Search for the cell housing the specified text and yield its [x, y] center coordinate. 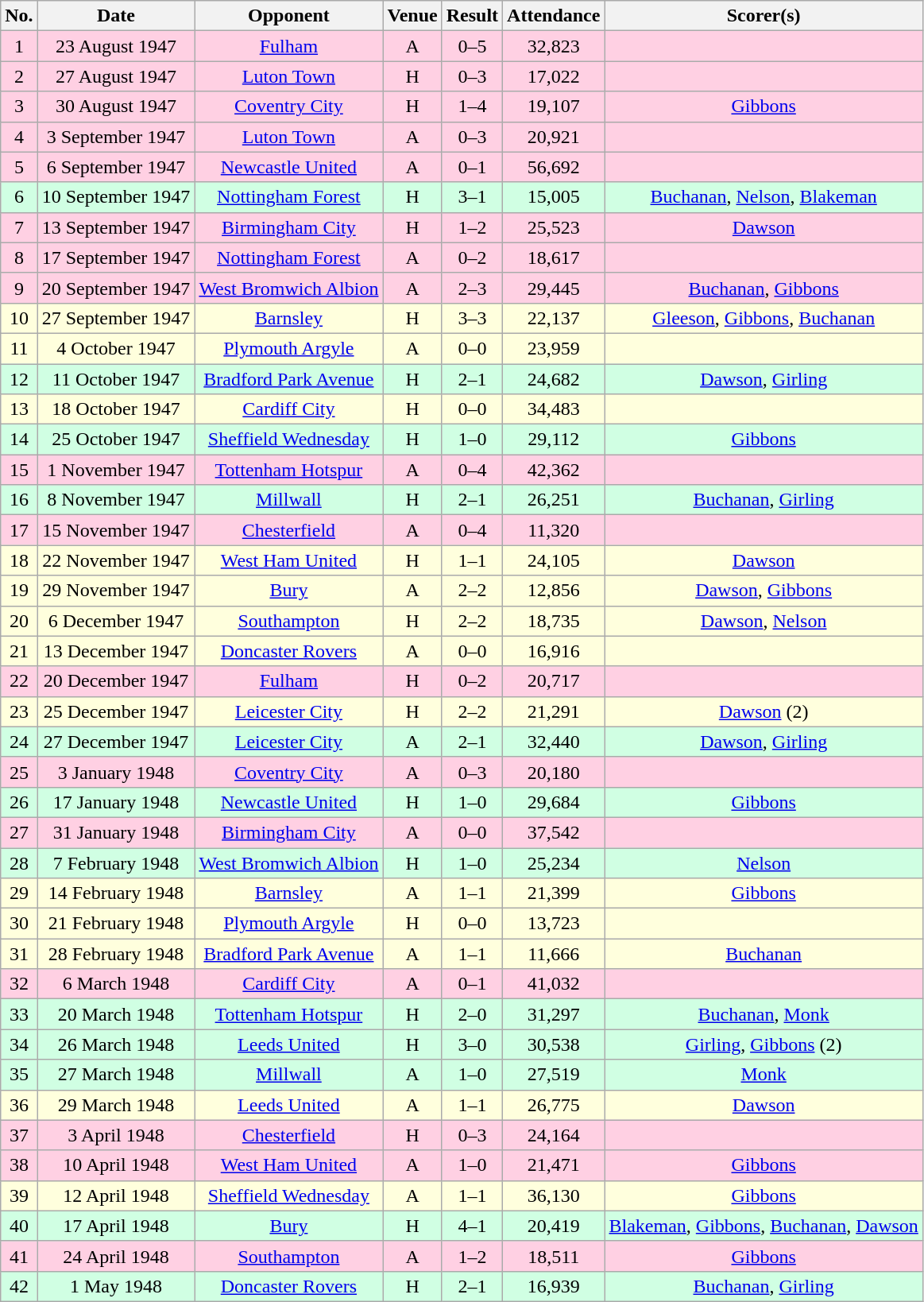
26 [19, 802]
24,682 [554, 379]
Buchanan, Gibbons [764, 288]
22 November 1947 [116, 560]
3 April 1948 [116, 1135]
13,723 [554, 924]
21 [19, 651]
36 [19, 1105]
7 [19, 227]
35 [19, 1075]
29,112 [554, 440]
14 [19, 440]
Date [116, 16]
4 October 1947 [116, 348]
Girling, Gibbons (2) [764, 1044]
8 [19, 258]
24 April 1948 [116, 1256]
16,939 [554, 1286]
18,617 [554, 258]
Buchanan, Nelson, Blakeman [764, 197]
20 March 1948 [116, 1014]
24,105 [554, 560]
4–1 [472, 1226]
18 October 1947 [116, 409]
40 [19, 1226]
20,717 [554, 681]
20,180 [554, 772]
13 September 1947 [116, 227]
42 [19, 1286]
22 [19, 681]
31,297 [554, 1014]
Buchanan [764, 954]
37 [19, 1135]
25 October 1947 [116, 440]
5 [19, 167]
10 [19, 318]
3–3 [472, 318]
27 December 1947 [116, 742]
1 May 1948 [116, 1286]
11,666 [554, 954]
3 [19, 107]
20 [19, 621]
6 September 1947 [116, 167]
29,684 [554, 802]
0–5 [472, 46]
18,735 [554, 621]
19 [19, 591]
34,483 [554, 409]
Opponent [289, 16]
8 November 1947 [116, 500]
Venue [412, 16]
11 [19, 348]
32 [19, 984]
41 [19, 1256]
27 September 1947 [116, 318]
17 September 1947 [116, 258]
1 November 1947 [116, 470]
Scorer(s) [764, 16]
2 [19, 76]
25,234 [554, 862]
33 [19, 1014]
36,130 [554, 1195]
4 [19, 137]
26,775 [554, 1105]
20 December 1947 [116, 681]
38 [19, 1165]
29 [19, 893]
1 [19, 46]
24,164 [554, 1135]
20,921 [554, 137]
2–0 [472, 1014]
23 August 1947 [116, 46]
6 December 1947 [116, 621]
3–1 [472, 197]
3–0 [472, 1044]
30 August 1947 [116, 107]
20 September 1947 [116, 288]
56,692 [554, 167]
27 August 1947 [116, 76]
20,419 [554, 1226]
Blakeman, Gibbons, Buchanan, Dawson [764, 1226]
25,523 [554, 227]
11,320 [554, 530]
22,137 [554, 318]
32,440 [554, 742]
6 [19, 197]
25 [19, 772]
14 February 1948 [116, 893]
3 January 1948 [116, 772]
19,107 [554, 107]
12,856 [554, 591]
27,519 [554, 1075]
Dawson, Nelson [764, 621]
28 [19, 862]
6 March 1948 [116, 984]
28 February 1948 [116, 954]
25 December 1947 [116, 711]
Monk [764, 1075]
26,251 [554, 500]
1–4 [472, 107]
15 [19, 470]
No. [19, 16]
Dawson, Gibbons [764, 591]
39 [19, 1195]
32,823 [554, 46]
30 [19, 924]
16,916 [554, 651]
16 [19, 500]
42,362 [554, 470]
26 March 1948 [116, 1044]
24 [19, 742]
21,291 [554, 711]
21 February 1948 [116, 924]
17 [19, 530]
37,542 [554, 832]
Buchanan, Monk [764, 1014]
7 February 1948 [116, 862]
9 [19, 288]
17 April 1948 [116, 1226]
41,032 [554, 984]
3 September 1947 [116, 137]
17 January 1948 [116, 802]
18 [19, 560]
15,005 [554, 197]
27 March 1948 [116, 1075]
10 April 1948 [116, 1165]
17,022 [554, 76]
Attendance [554, 16]
31 January 1948 [116, 832]
10 September 1947 [116, 197]
31 [19, 954]
29 November 1947 [116, 591]
21,471 [554, 1165]
Dawson (2) [764, 711]
15 November 1947 [116, 530]
11 October 1947 [116, 379]
2–3 [472, 288]
29 March 1948 [116, 1105]
29,445 [554, 288]
27 [19, 832]
13 [19, 409]
34 [19, 1044]
30,538 [554, 1044]
18,511 [554, 1256]
Result [472, 16]
23 [19, 711]
Gleeson, Gibbons, Buchanan [764, 318]
23,959 [554, 348]
13 December 1947 [116, 651]
12 April 1948 [116, 1195]
21,399 [554, 893]
12 [19, 379]
Nelson [764, 862]
